Output the [x, y] coordinate of the center of the cell containing the given text.  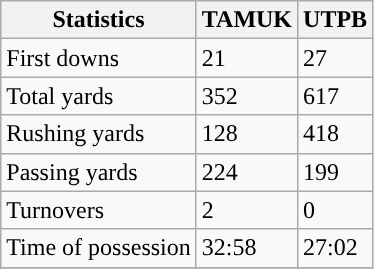
UTPB [336, 20]
Statistics [99, 20]
617 [336, 96]
Time of possession [99, 248]
TAMUK [246, 20]
21 [246, 58]
2 [246, 210]
Passing yards [99, 172]
352 [246, 96]
224 [246, 172]
0 [336, 210]
128 [246, 134]
First downs [99, 58]
27:02 [336, 248]
Turnovers [99, 210]
418 [336, 134]
32:58 [246, 248]
Rushing yards [99, 134]
Total yards [99, 96]
199 [336, 172]
27 [336, 58]
